From the cell containing the given text, extract its center point as [x, y] coordinate. 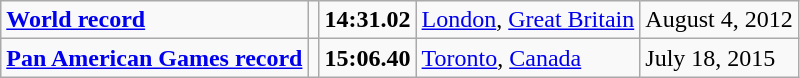
Pan American Games record [154, 58]
14:31.02 [368, 20]
Toronto, Canada [528, 58]
15:06.40 [368, 58]
July 18, 2015 [719, 58]
August 4, 2012 [719, 20]
London, Great Britain [528, 20]
World record [154, 20]
